Pinpoint the cell where the given text exists, returning its [X, Y] midpoint coordinate. 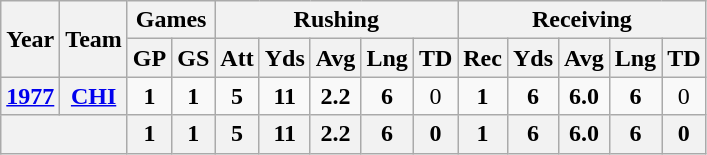
CHI [94, 96]
Year [30, 39]
1977 [30, 96]
Receiving [582, 20]
Team [94, 39]
Rec [483, 58]
GS [194, 58]
Att [237, 58]
Games [170, 20]
GP [149, 58]
Rushing [336, 20]
